For the text-containing cell, return its midpoint in [x, y] coordinate format. 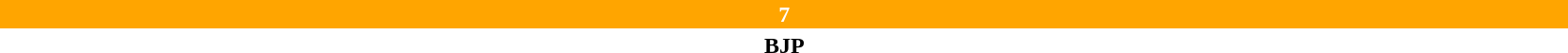
7 [784, 14]
